Search for the cell housing the specified text and yield its [X, Y] center coordinate. 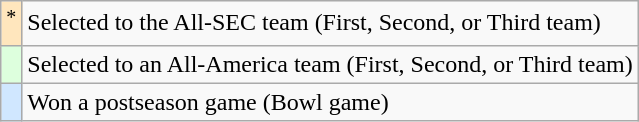
Selected to the All-SEC team (First, Second, or Third team) [330, 24]
Won a postseason game (Bowl game) [330, 102]
Selected to an All-America team (First, Second, or Third team) [330, 64]
* [12, 24]
